For the text-containing cell, return its midpoint in [x, y] coordinate format. 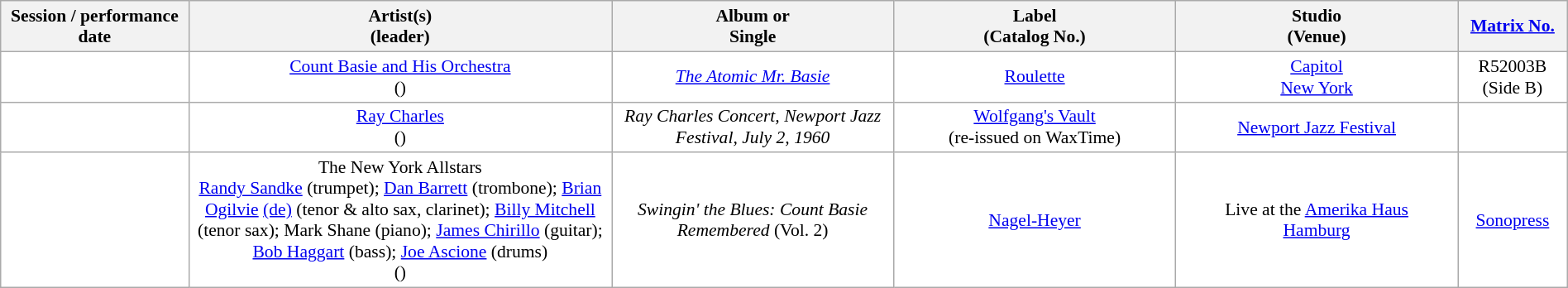
Ray Charles Concert, Newport Jazz Festival, July 2, 1960 [753, 127]
Artist(s)(leader) [400, 26]
Sonopress [1513, 220]
Live at the Amerika HausHamburg [1317, 220]
R52003B(Side B) [1513, 76]
Matrix No. [1513, 26]
Nagel-Heyer [1035, 220]
CapitolNew York [1317, 76]
Roulette [1035, 76]
Newport Jazz Festival [1317, 127]
Count Basie and His Orchestra() [400, 76]
Session / performancedate [94, 26]
Studio(Venue) [1317, 26]
Album orSingle [753, 26]
Label(Catalog No.) [1035, 26]
Swingin' the Blues: Count Basie Remembered (Vol. 2) [753, 220]
Wolfgang's Vault (re-issued on WaxTime) [1035, 127]
Ray Charles() [400, 127]
The Atomic Mr. Basie [753, 76]
